Scan for the cell matching the given text and deliver its [X, Y] coordinate at center. 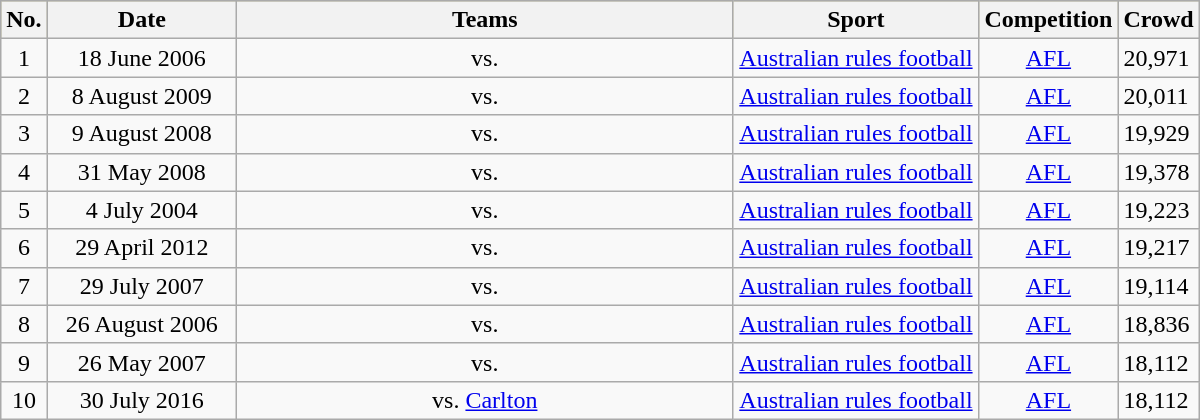
29 July 2007 [142, 286]
6 [24, 248]
1 [24, 58]
18 June 2006 [142, 58]
19,929 [1158, 134]
4 [24, 172]
Crowd [1158, 20]
26 May 2007 [142, 362]
Sport [856, 20]
29 April 2012 [142, 248]
10 [24, 400]
7 [24, 286]
8 [24, 324]
vs. Carlton [484, 400]
8 August 2009 [142, 96]
9 [24, 362]
20,011 [1158, 96]
No. [24, 20]
31 May 2008 [142, 172]
19,378 [1158, 172]
19,114 [1158, 286]
5 [24, 210]
18,836 [1158, 324]
20,971 [1158, 58]
19,217 [1158, 248]
Date [142, 20]
Teams [484, 20]
Competition [1048, 20]
4 July 2004 [142, 210]
30 July 2016 [142, 400]
19,223 [1158, 210]
9 August 2008 [142, 134]
2 [24, 96]
3 [24, 134]
26 August 2006 [142, 324]
